Search for the cell housing the specified text and yield its [X, Y] center coordinate. 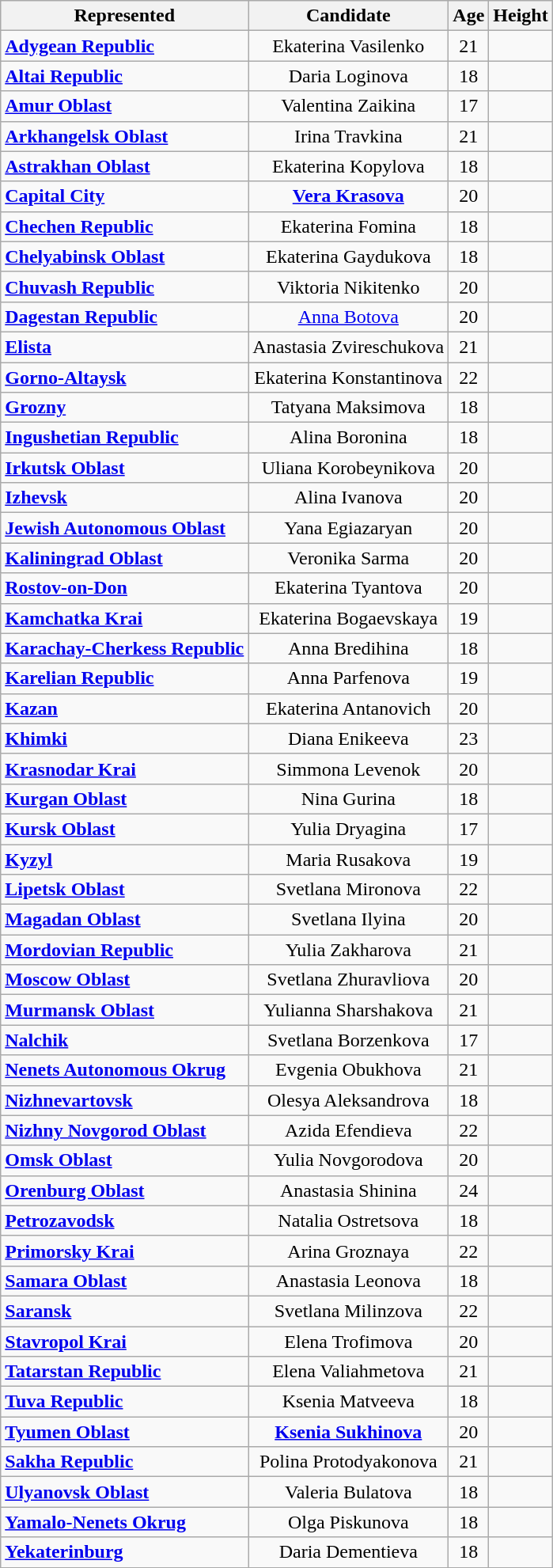
Tyumen Oblast [125, 1432]
Altai Republic [125, 76]
Yulianna Sharshakova [348, 1010]
Chechen Republic [125, 226]
Magadan Oblast [125, 920]
Ekaterina Antanovich [348, 708]
Svetlana Milinzova [348, 1311]
23 [468, 738]
Astrakhan Oblast [125, 166]
Azida Efendieva [348, 1130]
Khimki [125, 738]
Viktoria Nikitenko [348, 287]
Elena Trofimova [348, 1342]
Yulia Dryagina [348, 829]
Moscow Oblast [125, 980]
Veronika Sarma [348, 558]
Ekaterina Bogaevskaya [348, 618]
Nina Gurina [348, 799]
Svetlana Ilyina [348, 920]
Rostov-on-Don [125, 588]
Anastasia Shinina [348, 1190]
Olesya Aleksandrova [348, 1100]
Polina Protodyakonova [348, 1462]
Saransk [125, 1311]
Uliana Korobeynikova [348, 468]
Valeria Bulatova [348, 1492]
Valentina Zaikina [348, 106]
Lipetsk Oblast [125, 890]
Samara Oblast [125, 1281]
Kazan [125, 708]
Dagestan Republic [125, 317]
Orenburg Oblast [125, 1190]
Ulyanovsk Oblast [125, 1492]
Anastasia Leonova [348, 1281]
Jewish Autonomous Oblast [125, 528]
Kaliningrad Oblast [125, 558]
Nizhnevartovsk [125, 1100]
Irkutsk Oblast [125, 468]
Karelian Republic [125, 678]
Anna Bredihina [348, 648]
Yamalo-Nenets Okrug [125, 1522]
Murmansk Oblast [125, 1010]
Tatyana Maksimova [348, 408]
Svetlana Mironova [348, 890]
Alina Boronina [348, 438]
Daria Dementieva [348, 1552]
Krasnodar Krai [125, 769]
Arkhangelsk Oblast [125, 136]
Ekaterina Fomina [348, 226]
Elista [125, 347]
Kyzyl [125, 859]
Nenets Autonomous Okrug [125, 1070]
Yana Egiazaryan [348, 528]
Olga Piskunova [348, 1522]
Sakha Republic [125, 1462]
Diana Enikeeva [348, 738]
Capital City [125, 196]
Karachay-Cherkess Republic [125, 648]
Ingushetian Republic [125, 438]
Ekaterina Vasilenko [348, 46]
Alina Ivanova [348, 498]
Maria Rusakova [348, 859]
Yekaterinburg [125, 1552]
Grozny [125, 408]
Natalia Ostretsova [348, 1221]
Candidate [348, 16]
Kursk Oblast [125, 829]
Chelyabinsk Oblast [125, 256]
24 [468, 1190]
Age [468, 16]
Ksenia Sukhinova [348, 1432]
Kurgan Oblast [125, 799]
Anastasia Zvireschukova [348, 347]
Tuva Republic [125, 1402]
Represented [125, 16]
Daria Loginova [348, 76]
Ekaterina Gaydukova [348, 256]
Chuvash Republic [125, 287]
Svetlana Borzenkova [348, 1040]
Svetlana Zhuravliova [348, 980]
Tatarstan Republic [125, 1372]
Gorno-Altaysk [125, 378]
Elena Valiahmetova [348, 1372]
Anna Botova [348, 317]
Petrozavodsk [125, 1221]
Yulia Zakharova [348, 950]
Mordovian Republic [125, 950]
Anna Parfenova [348, 678]
Kamchatka Krai [125, 618]
Adygean Republic [125, 46]
Ekaterina Kopylova [348, 166]
Ekaterina Tyantova [348, 588]
Nizhny Novgorod Oblast [125, 1130]
Height [521, 16]
Ekaterina Konstantinova [348, 378]
Omsk Oblast [125, 1160]
Irina Travkina [348, 136]
Stavropol Krai [125, 1342]
Evgenia Obukhova [348, 1070]
Izhevsk [125, 498]
Ksenia Matveeva [348, 1402]
Arina Groznaya [348, 1251]
Vera Krasova [348, 196]
Simmona Levenok [348, 769]
Amur Oblast [125, 106]
Yulia Novgorodova [348, 1160]
Nalchik [125, 1040]
Primorsky Krai [125, 1251]
